Extract the (X, Y) coordinate from the center of the cell holding the provided text.  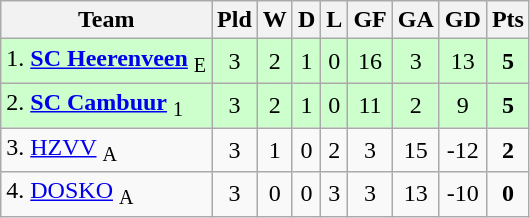
W (274, 20)
4. DOSKO A (106, 194)
-12 (462, 150)
1. SC Heerenveen E (106, 61)
GF (370, 20)
15 (416, 150)
L (334, 20)
GA (416, 20)
16 (370, 61)
3. HZVV A (106, 150)
2. SC Cambuur 1 (106, 105)
D (306, 20)
Team (106, 20)
-10 (462, 194)
Pld (235, 20)
Pts (508, 20)
9 (462, 105)
GD (462, 20)
11 (370, 105)
